Detect which cell encompasses the target text, then output its (X, Y) center coordinate. 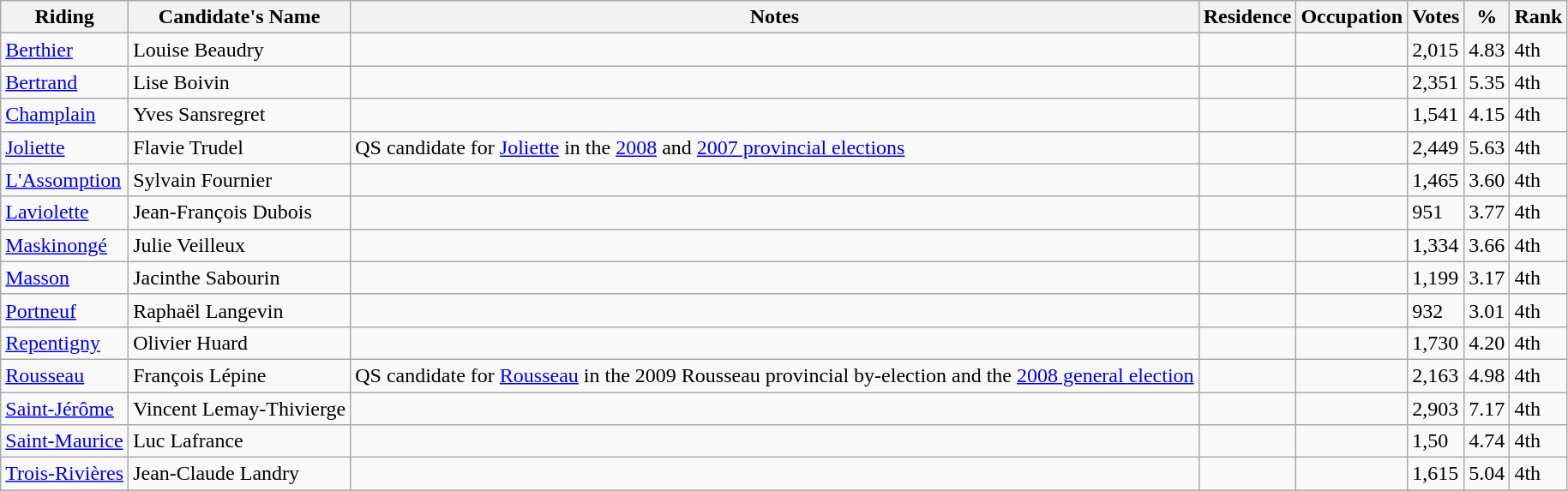
Flavie Trudel (240, 147)
Portneuf (65, 310)
QS candidate for Rousseau in the 2009 Rousseau provincial by-election and the 2008 general election (775, 375)
1,730 (1436, 343)
3.17 (1487, 278)
951 (1436, 213)
4.15 (1487, 115)
Occupation (1352, 17)
1,465 (1436, 180)
Rank (1538, 17)
Notes (775, 17)
5.35 (1487, 82)
Maskinongé (65, 245)
Joliette (65, 147)
1,334 (1436, 245)
Luc Lafrance (240, 441)
Candidate's Name (240, 17)
5.63 (1487, 147)
4.74 (1487, 441)
Yves Sansregret (240, 115)
2,163 (1436, 375)
Sylvain Fournier (240, 180)
Saint-Jérôme (65, 409)
4.98 (1487, 375)
2,903 (1436, 409)
2,449 (1436, 147)
4.20 (1487, 343)
Berthier (65, 50)
L'Assomption (65, 180)
Jacinthe Sabourin (240, 278)
Saint-Maurice (65, 441)
Champlain (65, 115)
Raphaël Langevin (240, 310)
Jean-François Dubois (240, 213)
% (1487, 17)
1,199 (1436, 278)
Residence (1247, 17)
Votes (1436, 17)
1,541 (1436, 115)
Lise Boivin (240, 82)
QS candidate for Joliette in the 2008 and 2007 provincial elections (775, 147)
1,50 (1436, 441)
4.83 (1487, 50)
Vincent Lemay-Thivierge (240, 409)
2,351 (1436, 82)
Julie Veilleux (240, 245)
Trois-Rivières (65, 474)
Louise Beaudry (240, 50)
3.01 (1487, 310)
5.04 (1487, 474)
Olivier Huard (240, 343)
Jean-Claude Landry (240, 474)
3.66 (1487, 245)
3.60 (1487, 180)
Repentigny (65, 343)
Bertrand (65, 82)
François Lépine (240, 375)
Laviolette (65, 213)
Masson (65, 278)
Rousseau (65, 375)
3.77 (1487, 213)
1,615 (1436, 474)
Riding (65, 17)
2,015 (1436, 50)
7.17 (1487, 409)
932 (1436, 310)
